Find where the given text appears and provide that cell's center as (X, Y) coordinate. 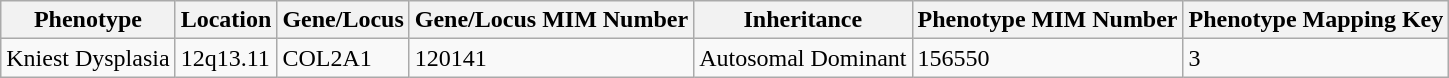
Phenotype Mapping Key (1316, 20)
Kniest Dysplasia (88, 58)
Inheritance (803, 20)
12q13.11 (226, 58)
COL2A1 (343, 58)
Phenotype (88, 20)
156550 (1048, 58)
120141 (551, 58)
3 (1316, 58)
Autosomal Dominant (803, 58)
Gene/Locus MIM Number (551, 20)
Location (226, 20)
Gene/Locus (343, 20)
Phenotype MIM Number (1048, 20)
